Detect which cell encompasses the target text, then output its [x, y] center coordinate. 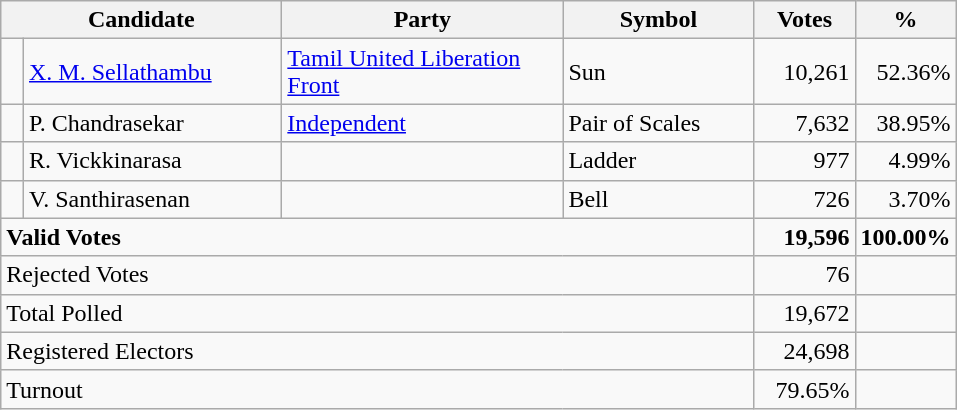
7,632 [804, 123]
Party [422, 20]
Total Polled [378, 313]
Bell [658, 199]
P. Chandrasekar [152, 123]
24,698 [804, 351]
19,672 [804, 313]
977 [804, 161]
10,261 [804, 72]
Pair of Scales [658, 123]
Rejected Votes [378, 275]
726 [804, 199]
Valid Votes [378, 237]
52.36% [906, 72]
38.95% [906, 123]
100.00% [906, 237]
R. Vickkinarasa [152, 161]
X. M. Sellathambu [152, 72]
4.99% [906, 161]
Candidate [142, 20]
Ladder [658, 161]
Sun [658, 72]
Independent [422, 123]
% [906, 20]
V. Santhirasenan [152, 199]
79.65% [804, 389]
3.70% [906, 199]
19,596 [804, 237]
76 [804, 275]
Tamil United Liberation Front [422, 72]
Turnout [378, 389]
Symbol [658, 20]
Registered Electors [378, 351]
Votes [804, 20]
